Extract the (x, y) coordinate from the center of the cell holding the provided text.  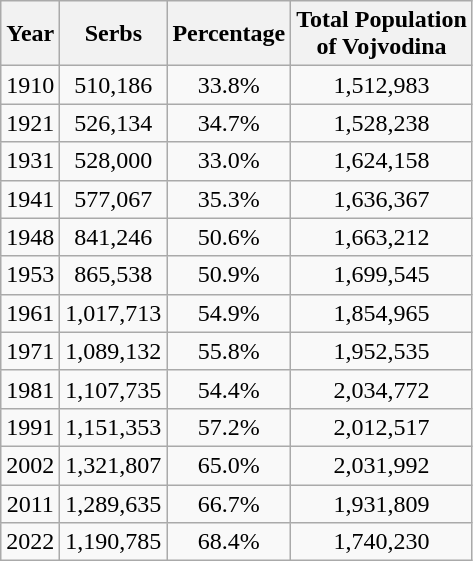
1,321,807 (114, 465)
1,089,132 (114, 351)
33.0% (229, 161)
57.2% (229, 427)
1941 (30, 199)
35.3% (229, 199)
1,931,809 (382, 503)
50.6% (229, 237)
1948 (30, 237)
Percentage (229, 34)
33.8% (229, 85)
1,107,735 (114, 389)
1,740,230 (382, 542)
1,528,238 (382, 123)
Total Populationof Vojvodina (382, 34)
1,624,158 (382, 161)
1,854,965 (382, 313)
68.4% (229, 542)
1931 (30, 161)
50.9% (229, 275)
2022 (30, 542)
34.7% (229, 123)
55.8% (229, 351)
1,289,635 (114, 503)
65.0% (229, 465)
54.9% (229, 313)
Year (30, 34)
2,034,772 (382, 389)
54.4% (229, 389)
865,538 (114, 275)
1981 (30, 389)
66.7% (229, 503)
1,952,535 (382, 351)
1910 (30, 85)
1,663,212 (382, 237)
2,012,517 (382, 427)
2,031,992 (382, 465)
1,151,353 (114, 427)
1,190,785 (114, 542)
1,512,983 (382, 85)
1,017,713 (114, 313)
577,067 (114, 199)
1,636,367 (382, 199)
Serbs (114, 34)
2002 (30, 465)
1953 (30, 275)
528,000 (114, 161)
526,134 (114, 123)
1,699,545 (382, 275)
1991 (30, 427)
841,246 (114, 237)
1921 (30, 123)
2011 (30, 503)
510,186 (114, 85)
1971 (30, 351)
1961 (30, 313)
